Capture the cell that displays the provided text and extract its [X, Y] central coordinate. 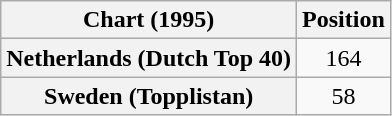
Sweden (Topplistan) [149, 96]
164 [344, 58]
Chart (1995) [149, 20]
58 [344, 96]
Netherlands (Dutch Top 40) [149, 58]
Position [344, 20]
